Scan for the cell matching the given text and deliver its [x, y] coordinate at center. 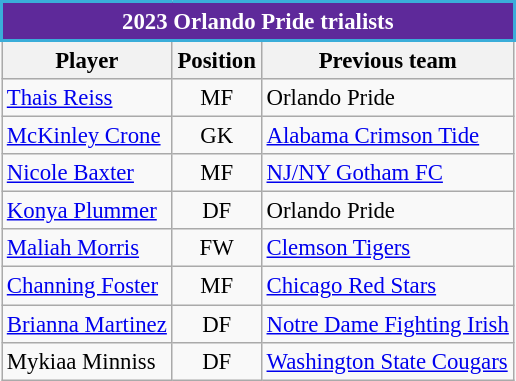
GK [216, 136]
Position [216, 60]
Notre Dame Fighting Irish [388, 324]
FW [216, 249]
2023 Orlando Pride trialists [258, 22]
Previous team [388, 60]
NJ/NY Gotham FC [388, 173]
Maliah Morris [88, 249]
Konya Plummer [88, 211]
McKinley Crone [88, 136]
Chicago Red Stars [388, 286]
Channing Foster [88, 286]
Alabama Crimson Tide [388, 136]
Player [88, 60]
Thais Reiss [88, 98]
Clemson Tigers [388, 249]
Washington State Cougars [388, 361]
Mykiaa Minniss [88, 361]
Brianna Martinez [88, 324]
Nicole Baxter [88, 173]
